Provide the [x, y] coordinate of the cell's center where the given text is located.  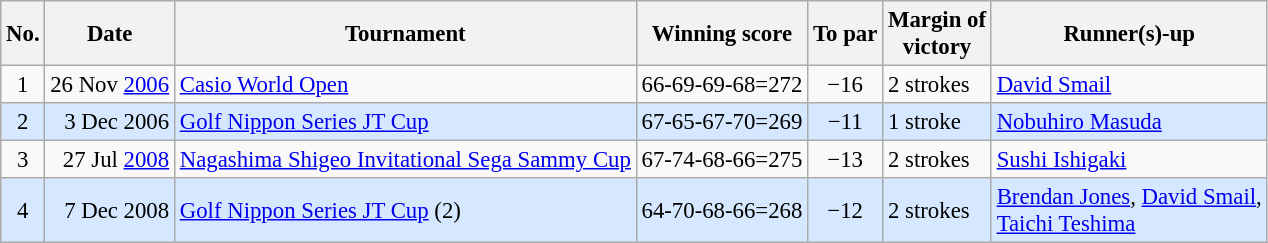
1 stroke [938, 122]
Golf Nippon Series JT Cup (2) [405, 210]
67-65-67-70=269 [722, 122]
3 [23, 160]
1 [23, 85]
Nagashima Shigeo Invitational Sega Sammy Cup [405, 160]
3 Dec 2006 [110, 122]
Brendan Jones, David Smail, Taichi Teshima [1129, 210]
67-74-68-66=275 [722, 160]
66-69-69-68=272 [722, 85]
No. [23, 34]
−16 [846, 85]
−12 [846, 210]
Sushi Ishigaki [1129, 160]
4 [23, 210]
−13 [846, 160]
64-70-68-66=268 [722, 210]
Casio World Open [405, 85]
Runner(s)-up [1129, 34]
David Smail [1129, 85]
Golf Nippon Series JT Cup [405, 122]
7 Dec 2008 [110, 210]
26 Nov 2006 [110, 85]
Date [110, 34]
Nobuhiro Masuda [1129, 122]
2 [23, 122]
Margin ofvictory [938, 34]
−11 [846, 122]
To par [846, 34]
27 Jul 2008 [110, 160]
Tournament [405, 34]
Winning score [722, 34]
